For the text-containing cell, return its midpoint in (x, y) coordinate format. 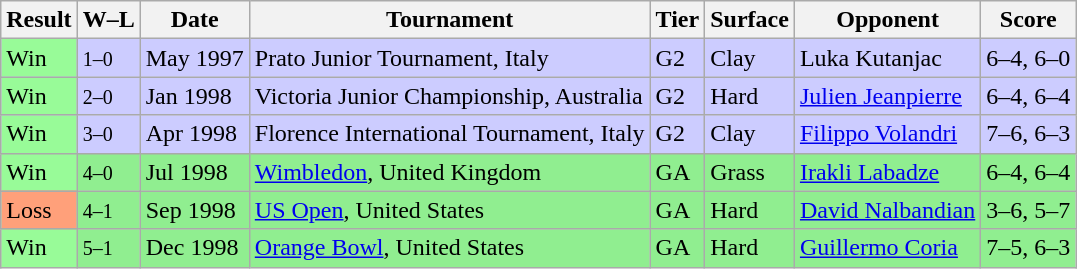
Orange Bowl, United States (450, 248)
5–1 (108, 248)
Luka Kutanjac (887, 58)
7–6, 6–3 (1028, 134)
1–0 (108, 58)
Tier (678, 20)
3–6, 5–7 (1028, 210)
3–0 (108, 134)
W–L (108, 20)
US Open, United States (450, 210)
Grass (750, 172)
Jul 1998 (194, 172)
Sep 1998 (194, 210)
Date (194, 20)
Result (39, 20)
Julien Jeanpierre (887, 96)
6–4, 6–0 (1028, 58)
Apr 1998 (194, 134)
Prato Junior Tournament, Italy (450, 58)
Score (1028, 20)
David Nalbandian (887, 210)
Tournament (450, 20)
Florence International Tournament, Italy (450, 134)
Surface (750, 20)
Wimbledon, United Kingdom (450, 172)
Guillermo Coria (887, 248)
Irakli Labadze (887, 172)
Jan 1998 (194, 96)
Victoria Junior Championship, Australia (450, 96)
2–0 (108, 96)
7–5, 6–3 (1028, 248)
Filippo Volandri (887, 134)
4–1 (108, 210)
Dec 1998 (194, 248)
4–0 (108, 172)
May 1997 (194, 58)
Opponent (887, 20)
Loss (39, 210)
